Return the (x, y) coordinate for the center point of the cell that contains the specified text.  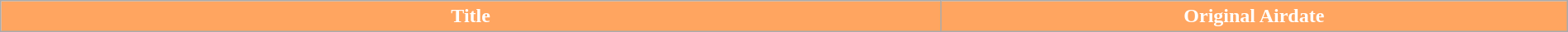
Title (471, 16)
Original Airdate (1254, 16)
